Find where the given text appears and provide that cell's center as (x, y) coordinate. 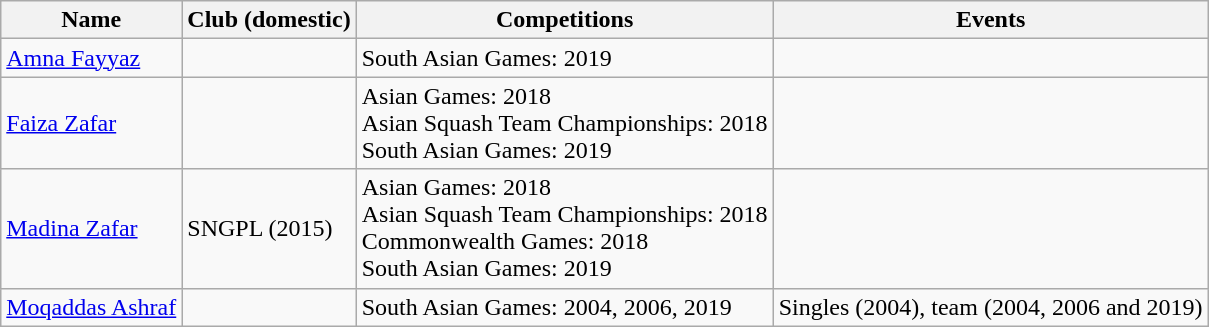
Moqaddas Ashraf (92, 307)
South Asian Games: 2019 (564, 58)
Asian Games: 2018 Asian Squash Team Championships: 2018 Commonwealth Games: 2018 South Asian Games: 2019 (564, 228)
SNGPL (2015) (269, 228)
Asian Games: 2018 Asian Squash Team Championships: 2018 South Asian Games: 2019 (564, 123)
Singles (2004), team (2004, 2006 and 2019) (990, 307)
Events (990, 20)
Madina Zafar (92, 228)
Competitions (564, 20)
Faiza Zafar (92, 123)
South Asian Games: 2004, 2006, 2019 (564, 307)
Amna Fayyaz (92, 58)
Name (92, 20)
Club (domestic) (269, 20)
